Search for the cell housing the specified text and yield its (X, Y) center coordinate. 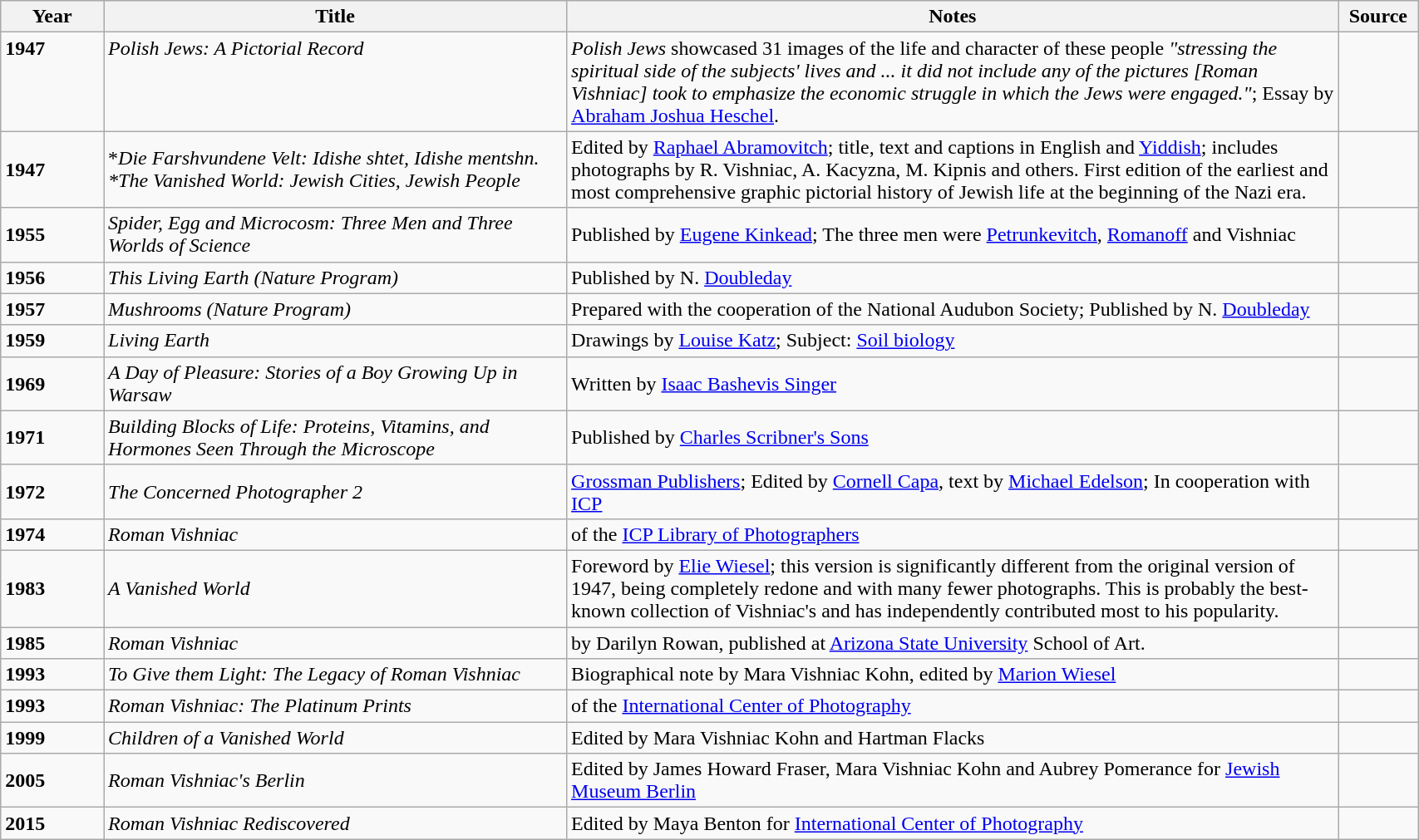
The Concerned Photographer 2 (336, 492)
Children of a Vanished World (336, 738)
Year (52, 17)
Grossman Publishers; Edited by Cornell Capa, text by Michael Edelson; In cooperation with ICP (953, 492)
Living Earth (336, 341)
This Living Earth (Nature Program) (336, 278)
Biographical note by Mara Vishniac Kohn, edited by Marion Wiesel (953, 675)
Written by Isaac Bashevis Singer (953, 384)
Notes (953, 17)
1972 (52, 492)
To Give them Light: The Legacy of Roman Vishniac (336, 675)
A Day of Pleasure: Stories of a Boy Growing Up in Warsaw (336, 384)
1955 (52, 234)
1969 (52, 384)
A Vanished World (336, 588)
Roman Vishniac Rediscovered (336, 823)
Spider, Egg and Microcosm: Three Men and Three Worlds of Science (336, 234)
1974 (52, 534)
Edited by Maya Benton for International Center of Photography (953, 823)
Published by Eugene Kinkead; The three men were Petrunkevitch, Romanoff and Vishniac (953, 234)
1985 (52, 642)
1956 (52, 278)
Polish Jews: A Pictorial Record (336, 81)
Published by Charles Scribner's Sons (953, 437)
2005 (52, 781)
Roman Vishniac: The Platinum Prints (336, 706)
*Die Farshvundene Velt: Idishe shtet, Idishe mentshn.*The Vanished World: Jewish Cities, Jewish People (336, 169)
of the International Center of Photography (953, 706)
Mushrooms (Nature Program) (336, 309)
1999 (52, 738)
2015 (52, 823)
Published by N. Doubleday (953, 278)
1971 (52, 437)
1983 (52, 588)
of the ICP Library of Photographers (953, 534)
Drawings by Louise Katz; Subject: Soil biology (953, 341)
Roman Vishniac's Berlin (336, 781)
Building Blocks of Life: Proteins, Vitamins, and Hormones Seen Through the Microscope (336, 437)
Source (1378, 17)
Edited by James Howard Fraser, Mara Vishniac Kohn and Aubrey Pomerance for Jewish Museum Berlin (953, 781)
1957 (52, 309)
Edited by Mara Vishniac Kohn and Hartman Flacks (953, 738)
Prepared with the cooperation of the National Audubon Society; Published by N. Doubleday (953, 309)
by Darilyn Rowan, published at Arizona State University School of Art. (953, 642)
Title (336, 17)
1959 (52, 341)
